Capture the cell that displays the provided text and extract its (x, y) central coordinate. 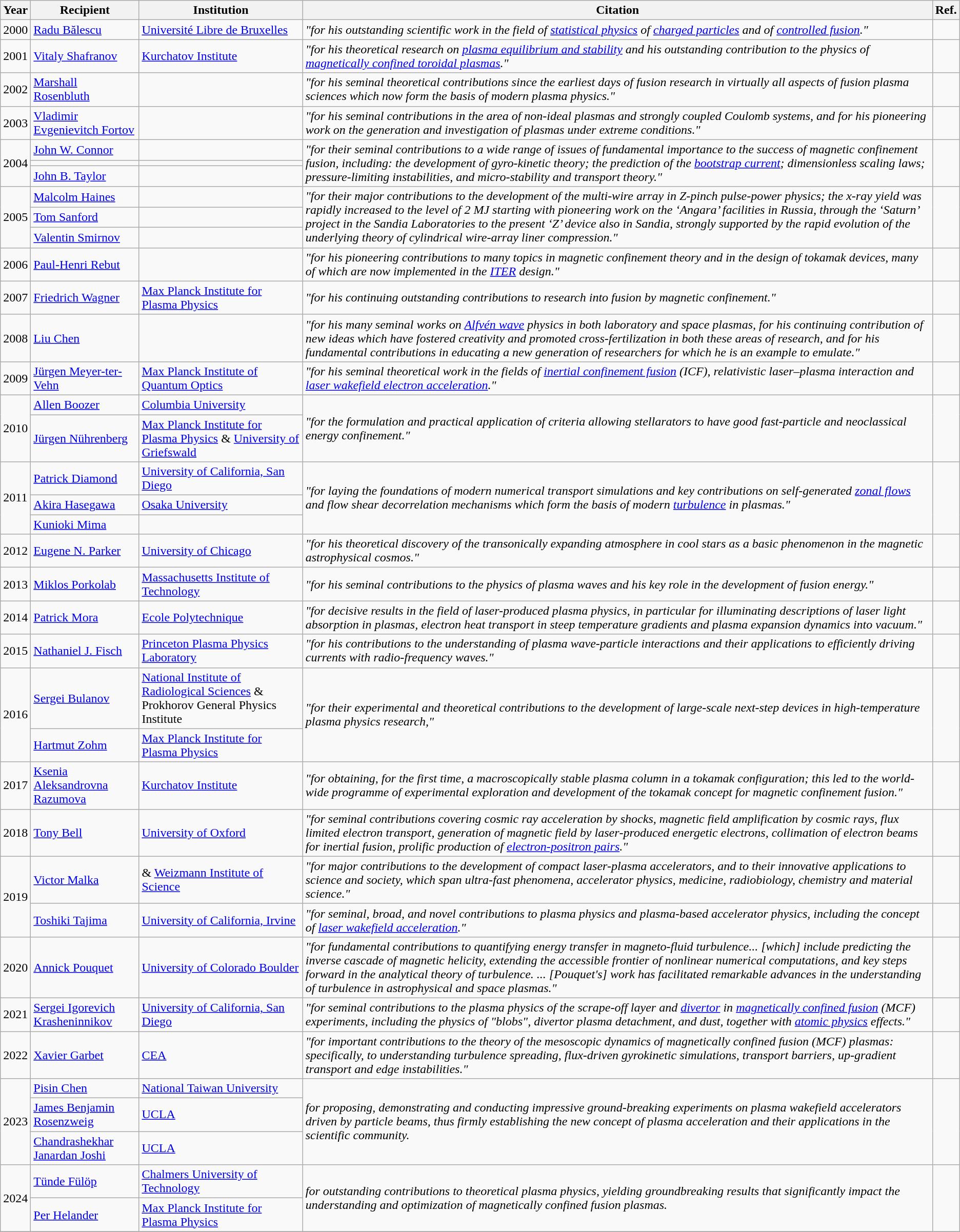
2003 (15, 123)
2024 (15, 1198)
2000 (15, 30)
Patrick Diamond (85, 479)
Chalmers University of Technology (221, 1181)
2022 (15, 1055)
Allen Boozer (85, 405)
Akira Hasegawa (85, 505)
Xavier Garbet (85, 1055)
2007 (15, 297)
"for his outstanding scientific work in the field of statistical physics of charged particles and of controlled fusion." (617, 30)
Ref. (946, 10)
2015 (15, 651)
CEA (221, 1055)
2002 (15, 89)
Victor Malka (85, 880)
2013 (15, 584)
Liu Chen (85, 338)
University of California, Irvine (221, 920)
Year (15, 10)
Columbia University (221, 405)
Institution (221, 10)
Massachusetts Institute of Technology (221, 584)
Friedrich Wagner (85, 297)
2008 (15, 338)
2005 (15, 217)
"for his theoretical discovery of the transonically expanding atmosphere in cool stars as a basic phenomenon in the magnetic astrophysical cosmos." (617, 551)
James Benjamin Rosenzweig (85, 1115)
National Institute of Radiological Sciences & Prokhorov General Physics Institute (221, 698)
Annick Pouquet (85, 967)
2019 (15, 896)
Jürgen Nührenberg (85, 438)
2012 (15, 551)
Max Planck Institute for Plasma Physics & University of Griefswald (221, 438)
Jürgen Meyer-ter-Vehn (85, 378)
2014 (15, 617)
University of Oxford (221, 833)
Miklos Porkolab (85, 584)
Toshiki Tajima (85, 920)
Malcolm Haines (85, 197)
2001 (15, 56)
Hartmut Zohm (85, 745)
Ecole Polytechnique (221, 617)
Patrick Mora (85, 617)
Radu Bălescu (85, 30)
Per Helander (85, 1215)
Recipient (85, 10)
Sergei Bulanov (85, 698)
"for his seminal contributions to the physics of plasma waves and his key role in the development of fusion energy." (617, 584)
Citation (617, 10)
Vladimir Evgenievitch Fortov (85, 123)
Princeton Plasma Physics Laboratory (221, 651)
Valentin Smirnov (85, 237)
2010 (15, 428)
2018 (15, 833)
& Weizmann Institute of Science (221, 880)
Kunioki Mima (85, 524)
Ksenia Aleksandrovna Razumova (85, 785)
Chandrashekhar Janardan Joshi (85, 1148)
Vitaly Shafranov (85, 56)
2009 (15, 378)
John B. Taylor (85, 176)
"for his continuing outstanding contributions to research into fusion by magnetic confinement." (617, 297)
Paul-Henri Rebut (85, 265)
2011 (15, 498)
Pisin Chen (85, 1088)
2023 (15, 1122)
Tünde Fülöp (85, 1181)
Nathaniel J. Fisch (85, 651)
University of Colorado Boulder (221, 967)
2016 (15, 715)
John W. Connor (85, 150)
Sergei Igorevich Krasheninnikov (85, 1014)
Eugene N. Parker (85, 551)
Tony Bell (85, 833)
Université Libre de Bruxelles (221, 30)
University of Chicago (221, 551)
Max Planck Institute of Quantum Optics (221, 378)
Osaka University (221, 505)
2004 (15, 163)
"for the formulation and practical application of criteria allowing stellarators to have good fast-particle and neoclassical energy confinement." (617, 428)
2017 (15, 785)
2021 (15, 1014)
Tom Sanford (85, 217)
2006 (15, 265)
National Taiwan University (221, 1088)
Marshall Rosenbluth (85, 89)
2020 (15, 967)
